From the cell containing the given text, extract its center point as [X, Y] coordinate. 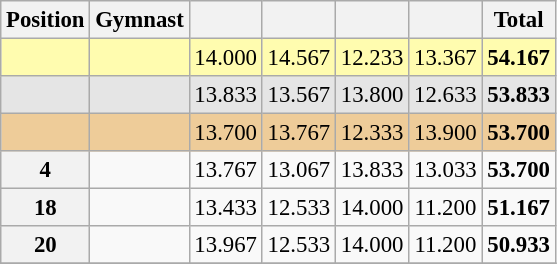
50.933 [518, 245]
53.833 [518, 95]
13.800 [372, 95]
13.067 [298, 170]
12.333 [372, 133]
13.033 [446, 170]
Total [518, 20]
Position [46, 20]
12.233 [372, 58]
13.700 [226, 133]
13.967 [226, 245]
13.900 [446, 133]
13.367 [446, 58]
13.567 [298, 95]
Gymnast [140, 20]
14.567 [298, 58]
13.433 [226, 208]
51.167 [518, 208]
54.167 [518, 58]
4 [46, 170]
12.633 [446, 95]
20 [46, 245]
18 [46, 208]
